Provide the [X, Y] coordinate of the cell's center where the given text is located.  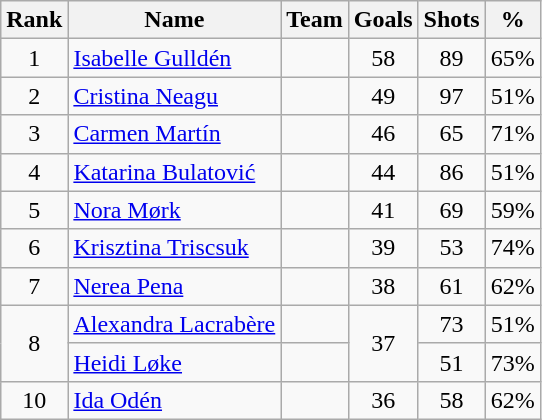
74% [512, 248]
71% [512, 134]
86 [452, 172]
Nerea Pena [174, 286]
Ida Odén [174, 400]
38 [383, 286]
97 [452, 96]
Cristina Neagu [174, 96]
41 [383, 210]
10 [34, 400]
73% [512, 362]
Shots [452, 20]
6 [34, 248]
7 [34, 286]
61 [452, 286]
Katarina Bulatović [174, 172]
% [512, 20]
Team [315, 20]
73 [452, 324]
53 [452, 248]
Rank [34, 20]
37 [383, 343]
Krisztina Triscsuk [174, 248]
46 [383, 134]
Goals [383, 20]
49 [383, 96]
4 [34, 172]
44 [383, 172]
69 [452, 210]
65% [512, 58]
Nora Mørk [174, 210]
51 [452, 362]
8 [34, 343]
36 [383, 400]
Isabelle Gulldén [174, 58]
39 [383, 248]
3 [34, 134]
89 [452, 58]
Carmen Martín [174, 134]
2 [34, 96]
Alexandra Lacrabère [174, 324]
59% [512, 210]
65 [452, 134]
1 [34, 58]
Heidi Løke [174, 362]
Name [174, 20]
5 [34, 210]
